Pinpoint the cell where the given text exists, returning its (x, y) midpoint coordinate. 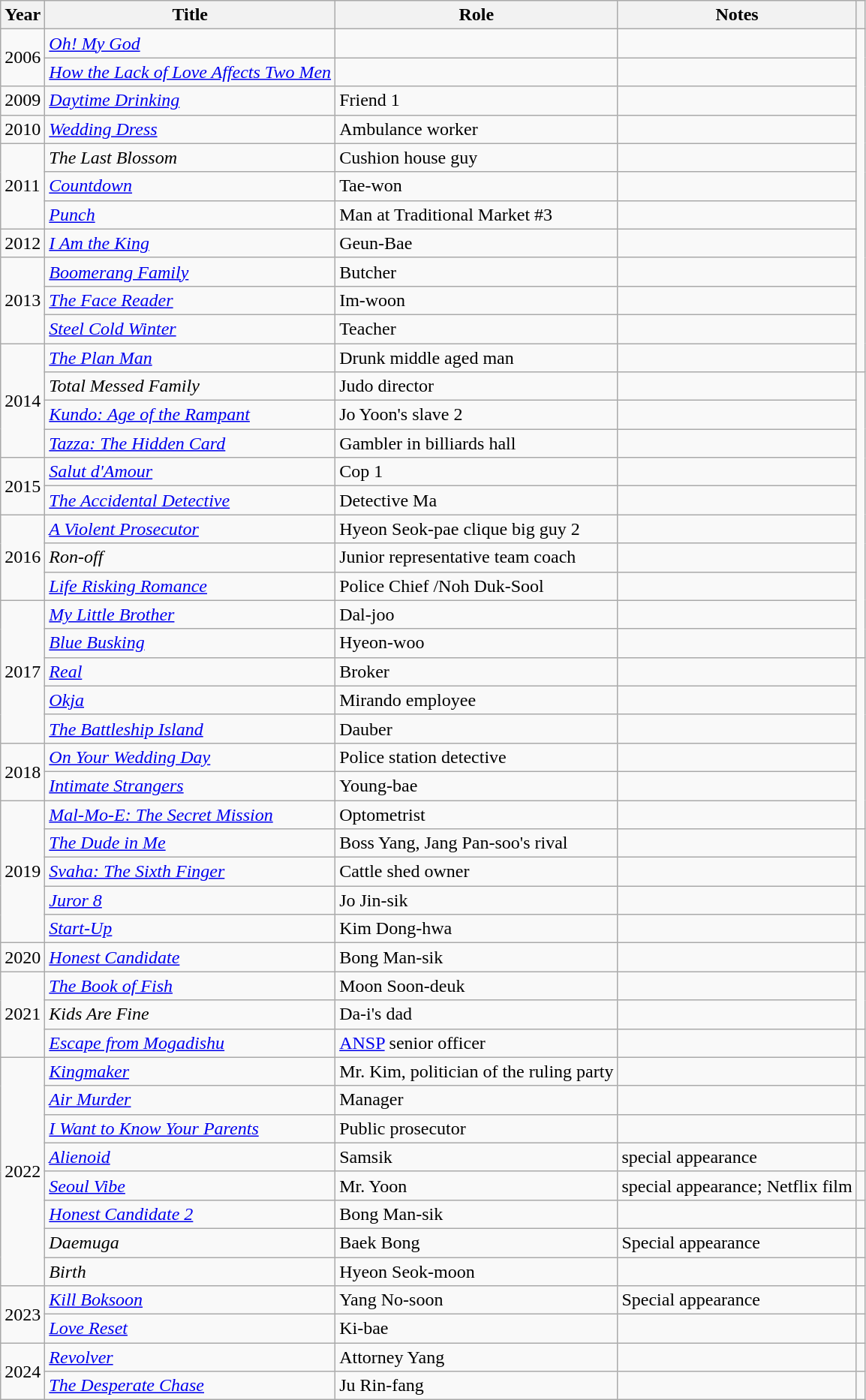
Junior representative team coach (477, 557)
Teacher (477, 329)
Cattle shed owner (477, 872)
Hyeon Seok-moon (477, 1272)
Tazza: The Hidden Card (191, 443)
special appearance (737, 1157)
2021 (23, 1014)
Ju Rin-fang (477, 1386)
Cushion house guy (477, 158)
2019 (23, 871)
On Your Wedding Day (191, 757)
Life Risking Romance (191, 586)
The Accidental Detective (191, 500)
Yang No-soon (477, 1300)
The Face Reader (191, 300)
The Desperate Chase (191, 1386)
Friend 1 (477, 101)
Wedding Dress (191, 129)
Samsik (477, 1157)
2011 (23, 186)
Police Chief /Noh Duk-Sool (477, 586)
Kingmaker (191, 1071)
Mal-Mo-E: The Secret Mission (191, 814)
special appearance; Netflix film (737, 1185)
Manager (477, 1100)
Dal-joo (477, 614)
Geun-Bae (477, 243)
2017 (23, 671)
Start-Up (191, 929)
Escape from Mogadishu (191, 1043)
Oh! My God (191, 44)
ANSP senior officer (477, 1043)
Drunk middle aged man (477, 358)
Hyeon Seok-pae clique big guy 2 (477, 529)
Mirando employee (477, 700)
Police station detective (477, 757)
2012 (23, 243)
I Want to Know Your Parents (191, 1128)
Boss Yang, Jang Pan-soo's rival (477, 843)
Ambulance worker (477, 129)
Attorney Yang (477, 1357)
The Book of Fish (191, 986)
I Am the King (191, 243)
Baek Bong (477, 1242)
2015 (23, 486)
Year (23, 15)
Cop 1 (477, 472)
Countdown (191, 186)
Blue Busking (191, 643)
Broker (477, 671)
Im-woon (477, 300)
Da-i's dad (477, 1014)
Ki-bae (477, 1329)
2023 (23, 1314)
Jo Jin-sik (477, 900)
Public prosecutor (477, 1128)
Jo Yoon's slave 2 (477, 415)
Daytime Drinking (191, 101)
Kids Are Fine (191, 1014)
A Violent Prosecutor (191, 529)
Intimate Strangers (191, 786)
Seoul Vibe (191, 1185)
Tae-won (477, 186)
Detective Ma (477, 500)
Honest Candidate 2 (191, 1214)
Juror 8 (191, 900)
Butcher (477, 272)
Total Messed Family (191, 386)
Birth (191, 1272)
Okja (191, 700)
Kundo: Age of the Rampant (191, 415)
2022 (23, 1171)
How the Lack of Love Affects Two Men (191, 72)
2014 (23, 401)
Man at Traditional Market #3 (477, 215)
Boomerang Family (191, 272)
Salut d'Amour (191, 472)
The Plan Man (191, 358)
2020 (23, 957)
Revolver (191, 1357)
Punch (191, 215)
Role (477, 15)
2018 (23, 771)
The Dude in Me (191, 843)
2013 (23, 300)
2009 (23, 101)
Ron-off (191, 557)
2024 (23, 1371)
Hyeon-woo (477, 643)
Air Murder (191, 1100)
2016 (23, 557)
2006 (23, 58)
Mr. Yoon (477, 1185)
Judo director (477, 386)
Optometrist (477, 814)
Real (191, 671)
2010 (23, 129)
Mr. Kim, politician of the ruling party (477, 1071)
Alienoid (191, 1157)
Svaha: The Sixth Finger (191, 872)
Young-bae (477, 786)
Kim Dong-hwa (477, 929)
Steel Cold Winter (191, 329)
Moon Soon-deuk (477, 986)
My Little Brother (191, 614)
Daemuga (191, 1242)
Gambler in billiards hall (477, 443)
Honest Candidate (191, 957)
Notes (737, 15)
The Last Blossom (191, 158)
Love Reset (191, 1329)
Dauber (477, 729)
Kill Boksoon (191, 1300)
Title (191, 15)
The Battleship Island (191, 729)
